Pinpoint the cell where the given text exists, returning its (X, Y) midpoint coordinate. 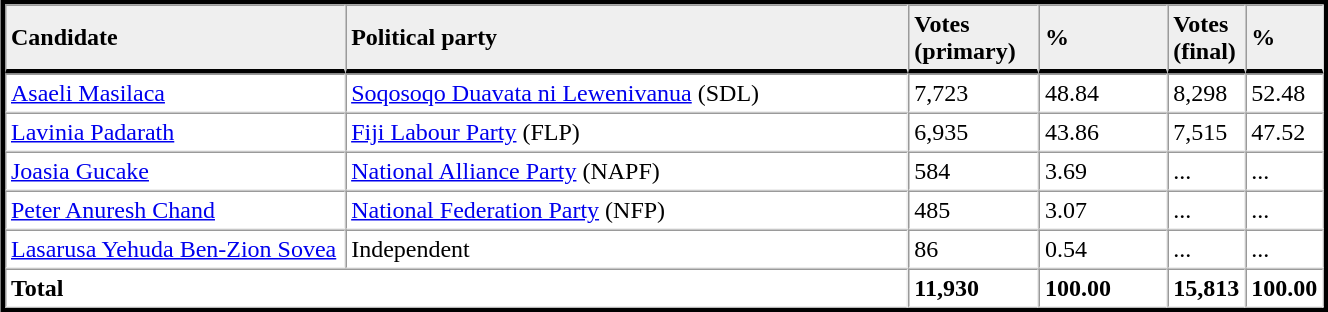
Votes(final) (1206, 38)
584 (974, 172)
86 (974, 250)
Lavinia Padarath (175, 132)
Peter Anuresh Chand (175, 210)
National Alliance Party (NAPF) (626, 172)
Political party (626, 38)
43.86 (1103, 132)
Asaeli Masilaca (175, 94)
Votes(primary) (974, 38)
Independent (626, 250)
6,935 (974, 132)
Joasia Gucake (175, 172)
8,298 (1206, 94)
Total (456, 288)
52.48 (1284, 94)
Fiji Labour Party (FLP) (626, 132)
11,930 (974, 288)
485 (974, 210)
48.84 (1103, 94)
Lasarusa Yehuda Ben-Zion Sovea (175, 250)
0.54 (1103, 250)
National Federation Party (NFP) (626, 210)
3.07 (1103, 210)
Candidate (175, 38)
7,515 (1206, 132)
47.52 (1284, 132)
7,723 (974, 94)
15,813 (1206, 288)
3.69 (1103, 172)
Soqosoqo Duavata ni Lewenivanua (SDL) (626, 94)
